Capture the cell that displays the provided text and extract its [X, Y] central coordinate. 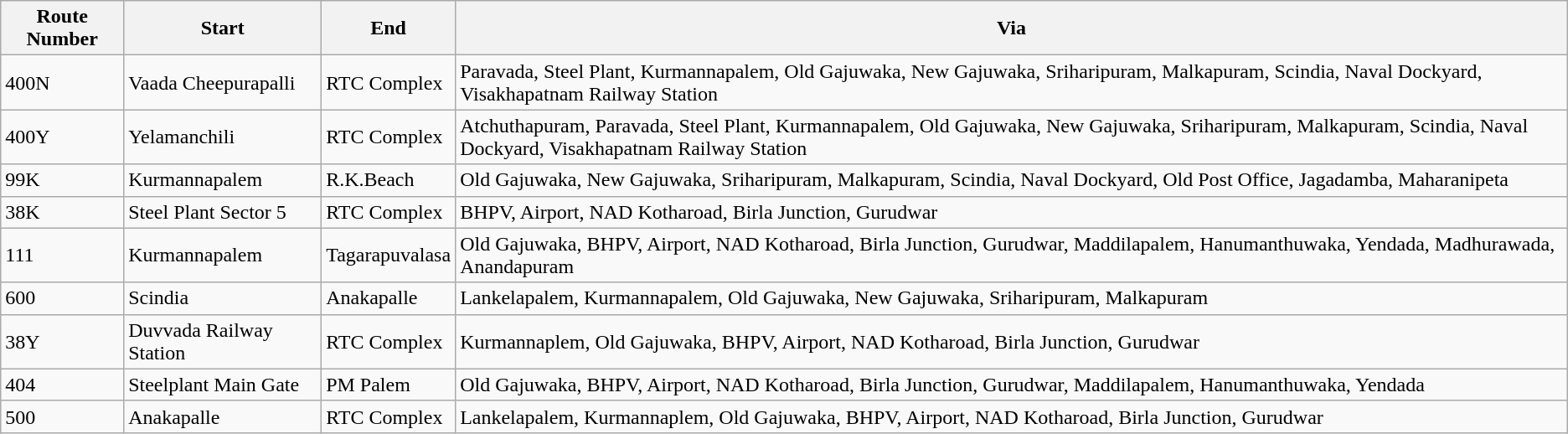
404 [62, 385]
Tagarapuvalasa [389, 255]
38Y [62, 342]
Lankelapalem, Kurmannaplem, Old Gajuwaka, BHPV, Airport, NAD Kotharoad, Birla Junction, Gurudwar [1012, 416]
Lankelapalem, Kurmannapalem, Old Gajuwaka, New Gajuwaka, Sriharipuram, Malkapuram [1012, 298]
Scindia [223, 298]
BHPV, Airport, NAD Kotharoad, Birla Junction, Gurudwar [1012, 212]
PM Palem [389, 385]
Steel Plant Sector 5 [223, 212]
38K [62, 212]
Yelamanchili [223, 137]
400Y [62, 137]
Old Gajuwaka, New Gajuwaka, Sriharipuram, Malkapuram, Scindia, Naval Dockyard, Old Post Office, Jagadamba, Maharanipeta [1012, 180]
Via [1012, 28]
Kurmannaplem, Old Gajuwaka, BHPV, Airport, NAD Kotharoad, Birla Junction, Gurudwar [1012, 342]
99K [62, 180]
400N [62, 82]
Start [223, 28]
Old Gajuwaka, BHPV, Airport, NAD Kotharoad, Birla Junction, Gurudwar, Maddilapalem, Hanumanthuwaka, Yendada [1012, 385]
111 [62, 255]
R.K.Beach [389, 180]
Duvvada Railway Station [223, 342]
500 [62, 416]
End [389, 28]
Old Gajuwaka, BHPV, Airport, NAD Kotharoad, Birla Junction, Gurudwar, Maddilapalem, Hanumanthuwaka, Yendada, Madhurawada, Anandapuram [1012, 255]
Route Number [62, 28]
Vaada Cheepurapalli [223, 82]
Steelplant Main Gate [223, 385]
Paravada, Steel Plant, Kurmannapalem, Old Gajuwaka, New Gajuwaka, Sriharipuram, Malkapuram, Scindia, Naval Dockyard, Visakhapatnam Railway Station [1012, 82]
600 [62, 298]
